Capture the cell that displays the provided text and extract its [x, y] central coordinate. 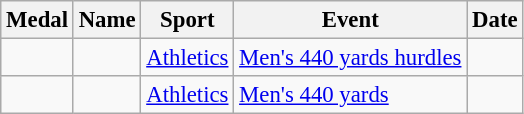
Date [495, 20]
Men's 440 yards [350, 95]
Sport [188, 20]
Men's 440 yards hurdles [350, 58]
Medal [38, 20]
Event [350, 20]
Name [107, 20]
